Find where the given text appears and provide that cell's center as [x, y] coordinate. 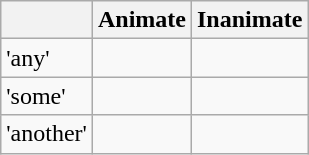
Animate [142, 20]
'some' [47, 96]
Inanimate [249, 20]
'any' [47, 58]
'another' [47, 134]
